Identify which cell holds the provided text, then report its [X, Y] central coordinate. 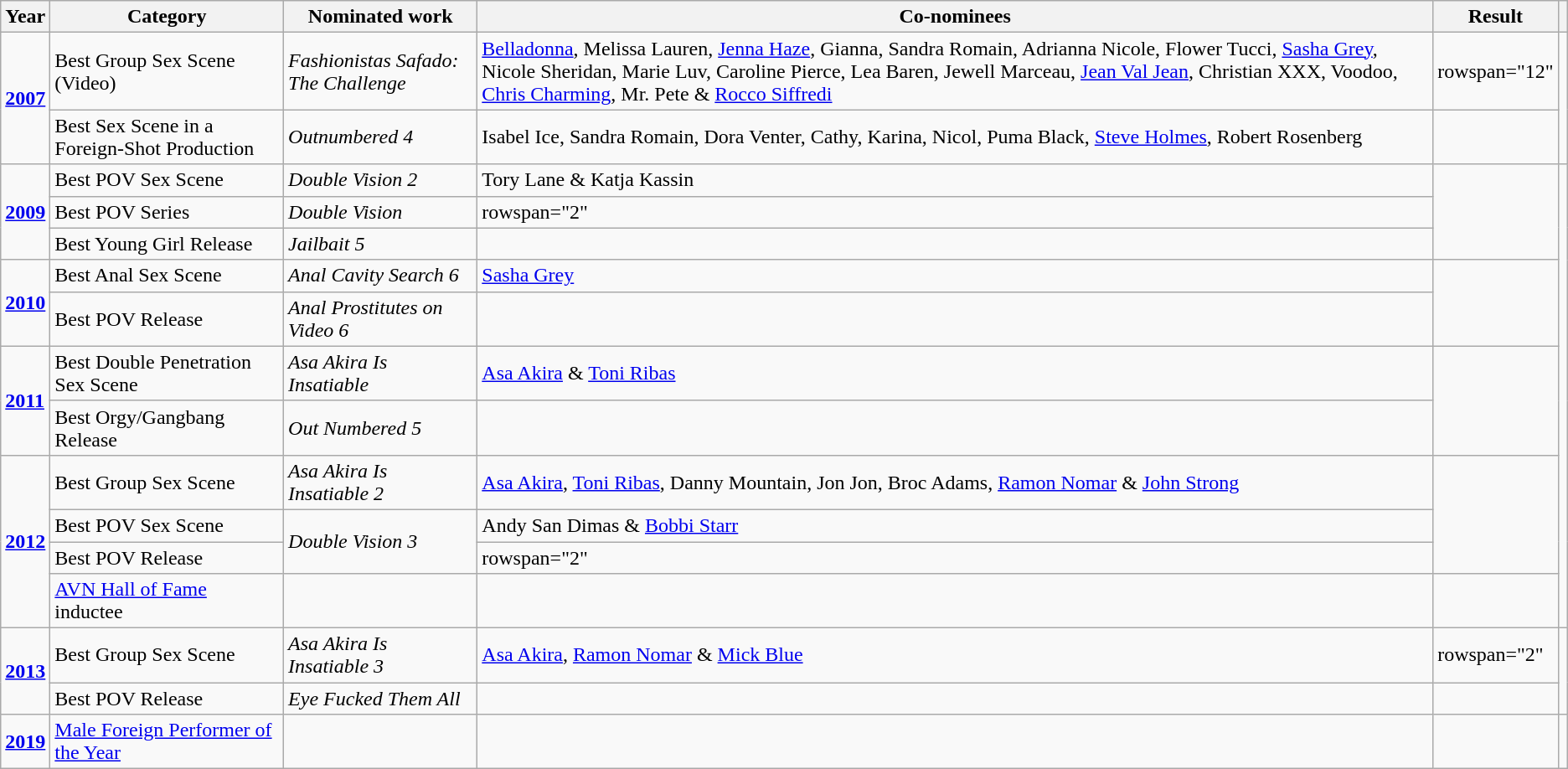
Asa Akira & Toni Ribas [955, 374]
Asa Akira Is Insatiable [380, 374]
Nominated work [380, 17]
Double Vision 3 [380, 541]
Best Orgy/Gangbang Release [168, 427]
Double Vision [380, 212]
Anal Cavity Search 6 [380, 276]
Male Foreign Performer of the Year [168, 742]
Fashionistas Safado: The Challenge [380, 71]
Asa Akira Is Insatiable 3 [380, 655]
rowspan="12" [1496, 71]
Anal Prostitutes on Video 6 [380, 318]
Out Numbered 5 [380, 427]
2010 [25, 303]
Jailbait 5 [380, 244]
Asa Akira, Ramon Nomar & Mick Blue [955, 655]
2013 [25, 672]
Eye Fucked Them All [380, 699]
2007 [25, 99]
Andy San Dimas & Bobbi Starr [955, 525]
2012 [25, 541]
2019 [25, 742]
Best Sex Scene in a Foreign-Shot Production [168, 137]
Sasha Grey [955, 276]
AVN Hall of Fame inductee [168, 601]
2011 [25, 400]
Best Young Girl Release [168, 244]
2009 [25, 212]
Isabel Ice, Sandra Romain, Dora Venter, Cathy, Karina, Nicol, Puma Black, Steve Holmes, Robert Rosenberg [955, 137]
Asa Akira Is Insatiable 2 [380, 483]
Tory Lane & Katja Kassin [955, 180]
Best Double Penetration Sex Scene [168, 374]
Asa Akira, Toni Ribas, Danny Mountain, Jon Jon, Broc Adams, Ramon Nomar & John Strong [955, 483]
Category [168, 17]
Best Anal Sex Scene [168, 276]
Result [1496, 17]
Year [25, 17]
Best Group Sex Scene (Video) [168, 71]
Double Vision 2 [380, 180]
Co-nominees [955, 17]
Outnumbered 4 [380, 137]
Best POV Series [168, 212]
